Return (x, y) of the center of cell containing provided text 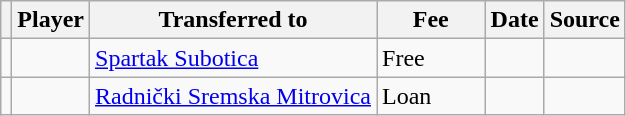
Free (432, 58)
Date (514, 20)
Transferred to (234, 20)
Player (51, 20)
Spartak Subotica (234, 58)
Source (584, 20)
Fee (432, 20)
Radnički Sremska Mitrovica (234, 96)
Loan (432, 96)
